From the cell containing the given text, extract its center point as (x, y) coordinate. 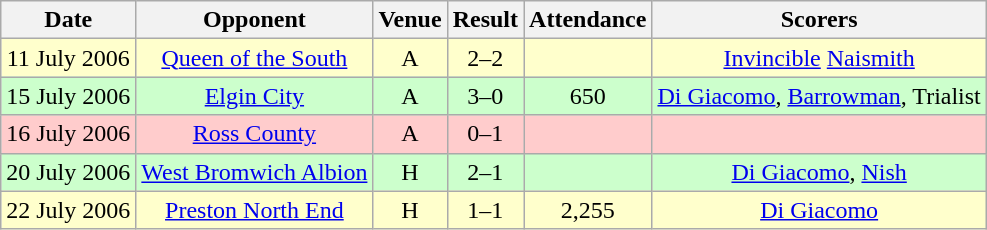
Opponent (254, 20)
650 (588, 96)
Scorers (819, 20)
2–2 (485, 58)
3–0 (485, 96)
1–1 (485, 210)
22 July 2006 (68, 210)
Date (68, 20)
Elgin City (254, 96)
Venue (410, 20)
15 July 2006 (68, 96)
20 July 2006 (68, 172)
Invincible Naismith (819, 58)
16 July 2006 (68, 134)
West Bromwich Albion (254, 172)
Di Giacomo, Nish (819, 172)
Queen of the South (254, 58)
11 July 2006 (68, 58)
2,255 (588, 210)
Result (485, 20)
Ross County (254, 134)
Di Giacomo (819, 210)
Preston North End (254, 210)
Di Giacomo, Barrowman, Trialist (819, 96)
Attendance (588, 20)
2–1 (485, 172)
0–1 (485, 134)
